Output the [X, Y] coordinate of the center of the cell containing the given text.  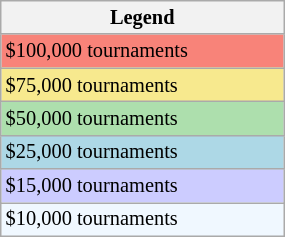
$15,000 tournaments [142, 186]
$25,000 tournaments [142, 152]
Legend [142, 17]
$100,000 tournaments [142, 51]
$75,000 tournaments [142, 85]
$10,000 tournaments [142, 219]
$50,000 tournaments [142, 118]
